Provide the [X, Y] coordinate of the cell's center where the given text is located.  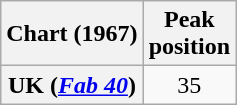
Chart (1967) [72, 34]
35 [189, 85]
UK (Fab 40) [72, 85]
Peakposition [189, 34]
